Return (X, Y) of the center of cell containing provided text 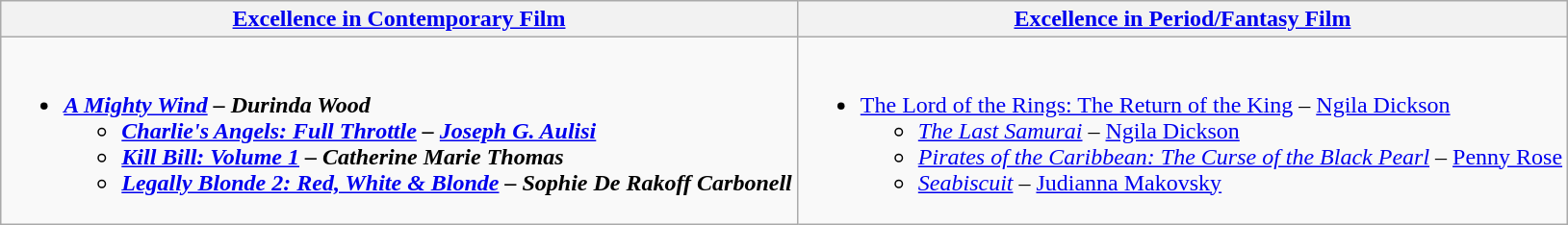
Excellence in Contemporary Film (399, 19)
Excellence in Period/Fantasy Film (1182, 19)
